Determine the [X, Y] coordinate at the center of the cell enclosing the given text.  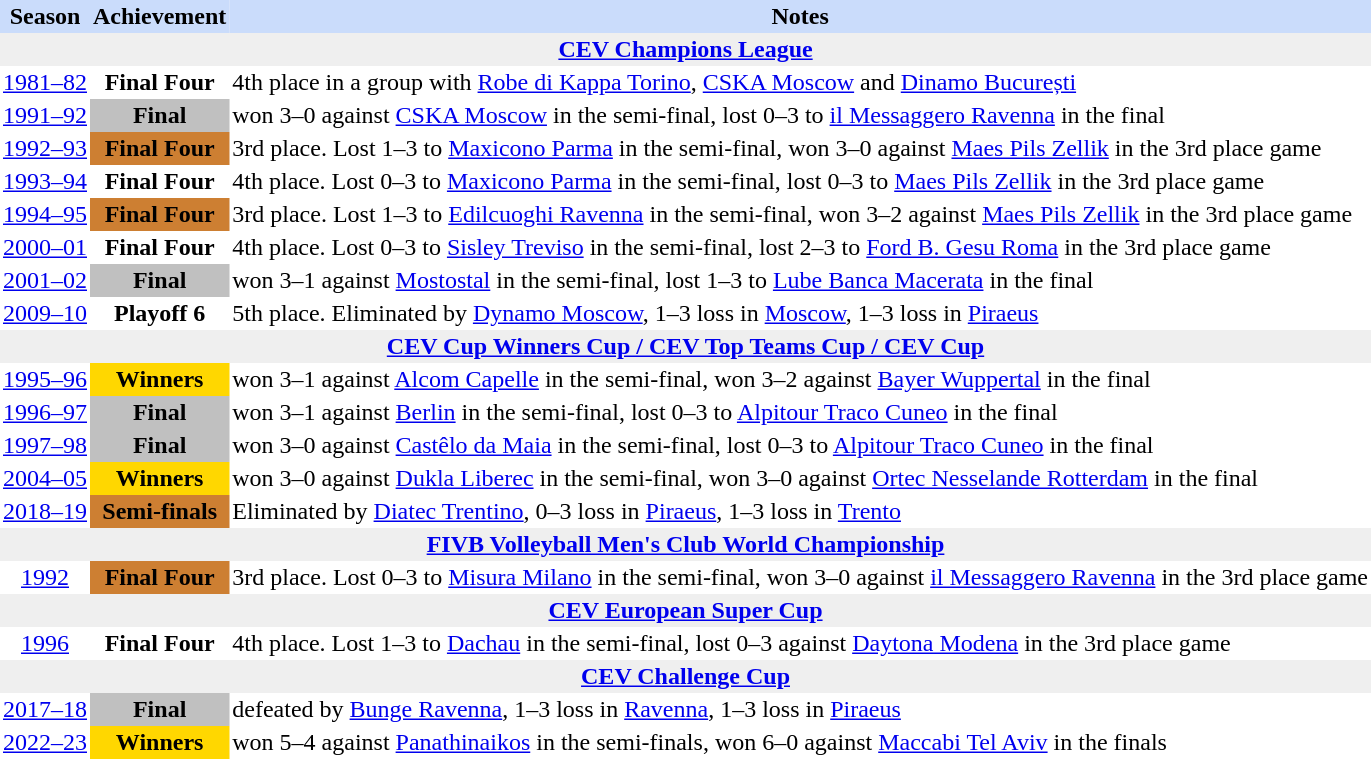
FIVB Volleyball Men's Club World Championship [686, 544]
defeated by Bunge Ravenna, 1–3 loss in Ravenna, 1–3 loss in Piraeus [800, 710]
1993–94 [45, 182]
2022–23 [45, 742]
2000–01 [45, 248]
won 3–1 against Berlin in the semi-final, lost 0–3 to Alpitour Traco Cuneo in the final [800, 412]
4th place. Lost 1–3 to Dachau in the semi-final, lost 0–3 against Daytona Modena in the 3rd place game [800, 644]
3rd place. Lost 1–3 to Edilcuoghi Ravenna in the semi-final, won 3–2 against Maes Pils Zellik in the 3rd place game [800, 214]
Eliminated by Diatec Trentino, 0–3 loss in Piraeus, 1–3 loss in Trento [800, 512]
CEV Challenge Cup [686, 676]
2017–18 [45, 710]
won 3–0 against Castêlo da Maia in the semi-final, lost 0–3 to Alpitour Traco Cuneo in the final [800, 446]
CEV Cup Winners Cup / CEV Top Teams Cup / CEV Cup [686, 346]
won 3–0 against Dukla Liberec in the semi-final, won 3–0 against Ortec Nesselande Rotterdam in the final [800, 478]
5th place. Eliminated by Dynamo Moscow, 1–3 loss in Moscow, 1–3 loss in Piraeus [800, 314]
1994–95 [45, 214]
4th place. Lost 0–3 to Maxicono Parma in the semi-final, lost 0–3 to Maes Pils Zellik in the 3rd place game [800, 182]
2009–10 [45, 314]
2004–05 [45, 478]
1997–98 [45, 446]
Playoff 6 [160, 314]
won 5–4 against Panathinaikos in the semi-finals, won 6–0 against Maccabi Tel Aviv in the finals [800, 742]
2018–19 [45, 512]
1996 [45, 644]
1995–96 [45, 380]
Semi-finals [160, 512]
2001–02 [45, 280]
Notes [800, 16]
3rd place. Lost 1–3 to Maxicono Parma in the semi-final, won 3–0 against Maes Pils Zellik in the 3rd place game [800, 148]
1996–97 [45, 412]
won 3–1 against Mostostal in the semi-final, lost 1–3 to Lube Banca Macerata in the final [800, 280]
won 3–1 against Alcom Capelle in the semi-final, won 3–2 against Bayer Wuppertal in the final [800, 380]
1981–82 [45, 82]
1992 [45, 578]
3rd place. Lost 0–3 to Misura Milano in the semi-final, won 3–0 against il Messaggero Ravenna in the 3rd place game [800, 578]
Season [45, 16]
CEV European Super Cup [686, 610]
4th place in a group with Robe di Kappa Torino, CSKA Moscow and Dinamo București [800, 82]
Achievement [160, 16]
1992–93 [45, 148]
won 3–0 against CSKA Moscow in the semi-final, lost 0–3 to il Messaggero Ravenna in the final [800, 116]
CEV Champions League [686, 50]
4th place. Lost 0–3 to Sisley Treviso in the semi-final, lost 2–3 to Ford B. Gesu Roma in the 3rd place game [800, 248]
1991–92 [45, 116]
